Search for the cell housing the specified text and yield its [x, y] center coordinate. 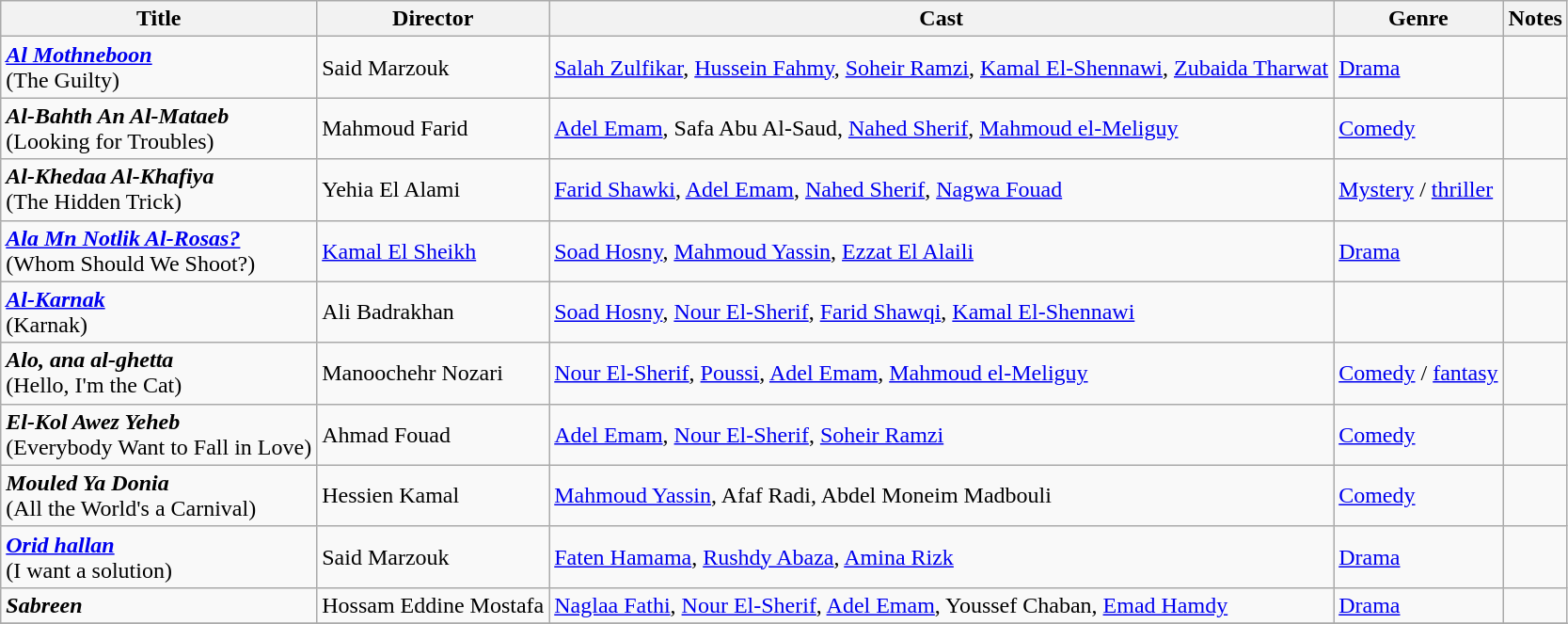
Naglaa Fathi, Nour El-Sherif, Adel Emam, Youssef Chaban, Emad Hamdy [942, 605]
Soad Hosny, Nour El-Sherif, Farid Shawqi, Kamal El-Shennawi [942, 312]
Adel Emam, Safa Abu Al-Saud, Nahed Sherif, Mahmoud el-Meliguy [942, 128]
Director [433, 19]
Manoochehr Nozari [433, 373]
Al-Karnak(Karnak) [159, 312]
Title [159, 19]
Ali Badrakhan [433, 312]
Farid Shawki, Adel Emam, Nahed Sherif, Nagwa Fouad [942, 190]
Salah Zulfikar, Hussein Fahmy, Soheir Ramzi, Kamal El-Shennawi, Zubaida Tharwat [942, 68]
El-Kol Awez Yeheb(Everybody Want to Fall in Love) [159, 435]
Mouled Ya Donia(All the World's a Carnival) [159, 495]
Kamal El Sheikh [433, 250]
Al-Khedaa Al-Khafiya(The Hidden Trick) [159, 190]
Hossam Eddine Mostafa [433, 605]
Al-Bahth An Al-Mataeb(Looking for Troubles) [159, 128]
Notes [1535, 19]
Cast [942, 19]
Adel Emam, Nour El-Sherif, Soheir Ramzi [942, 435]
Comedy / fantasy [1418, 373]
Alo, ana al-ghetta(Hello, I'm the Cat) [159, 373]
Sabreen [159, 605]
Yehia El Alami [433, 190]
Genre [1418, 19]
Orid hallan(I want a solution) [159, 557]
Al Mothneboon(The Guilty) [159, 68]
Faten Hamama, Rushdy Abaza, Amina Rizk [942, 557]
Mahmoud Yassin, Afaf Radi, Abdel Moneim Madbouli [942, 495]
Mystery / thriller [1418, 190]
Hessien Kamal [433, 495]
Ala Mn Notlik Al-Rosas?(Whom Should We Shoot?) [159, 250]
Mahmoud Farid [433, 128]
Nour El-Sherif, Poussi, Adel Emam, Mahmoud el-Meliguy [942, 373]
Ahmad Fouad [433, 435]
Soad Hosny, Mahmoud Yassin, Ezzat El Alaili [942, 250]
